Identify which cell holds the provided text, then report its [X, Y] central coordinate. 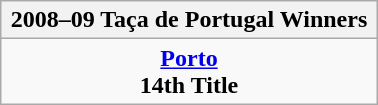
2008–09 Taça de Portugal Winners [189, 20]
Porto14th Title [189, 72]
